Provide the (x, y) coordinate of the cell's center where the given text is located.  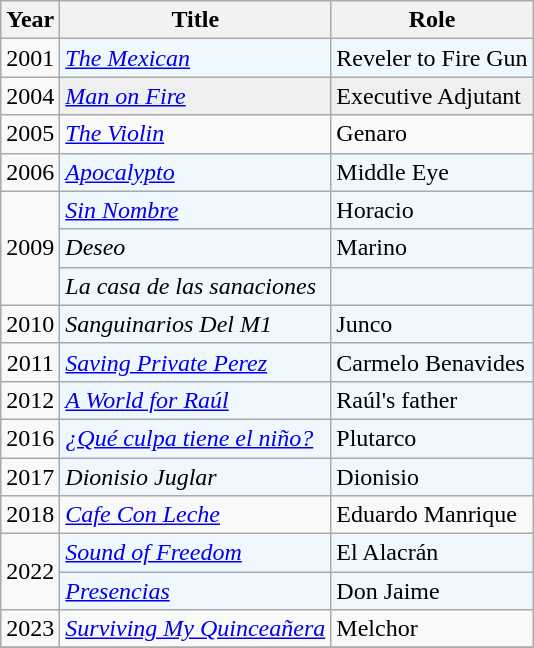
Role (432, 20)
Plutarco (432, 438)
Reveler to Fire Gun (432, 58)
2004 (30, 96)
2017 (30, 477)
El Alacrán (432, 553)
Sanguinarios Del M1 (196, 324)
Cafe Con Leche (196, 515)
Dionisio Juglar (196, 477)
Man on Fire (196, 96)
Carmelo Benavides (432, 362)
¿Qué culpa tiene el niño? (196, 438)
2016 (30, 438)
Presencias (196, 591)
Sin Nombre (196, 210)
Title (196, 20)
The Violin (196, 134)
Don Jaime (432, 591)
Genaro (432, 134)
Surviving My Quinceañera (196, 629)
A World for Raúl (196, 400)
Eduardo Manrique (432, 515)
Melchor (432, 629)
2018 (30, 515)
2022 (30, 572)
The Mexican (196, 58)
2005 (30, 134)
Junco (432, 324)
Dionisio (432, 477)
Middle Eye (432, 172)
Raúl's father (432, 400)
Year (30, 20)
Saving Private Perez (196, 362)
Executive Adjutant (432, 96)
Apocalypto (196, 172)
2010 (30, 324)
2011 (30, 362)
2001 (30, 58)
Horacio (432, 210)
2023 (30, 629)
2009 (30, 248)
Sound of Freedom (196, 553)
Marino (432, 248)
2012 (30, 400)
Deseo (196, 248)
2006 (30, 172)
La casa de las sanaciones (196, 286)
